Detect which cell encompasses the target text, then output its (x, y) center coordinate. 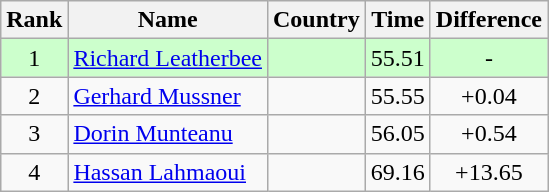
- (488, 58)
Dorin Munteanu (168, 134)
Country (316, 20)
4 (34, 172)
55.55 (398, 96)
+13.65 (488, 172)
Richard Leatherbee (168, 58)
Gerhard Mussner (168, 96)
Time (398, 20)
2 (34, 96)
Rank (34, 20)
3 (34, 134)
56.05 (398, 134)
Hassan Lahmaoui (168, 172)
+0.54 (488, 134)
Difference (488, 20)
Name (168, 20)
+0.04 (488, 96)
1 (34, 58)
69.16 (398, 172)
55.51 (398, 58)
